Pinpoint the cell where the given text exists, returning its [x, y] midpoint coordinate. 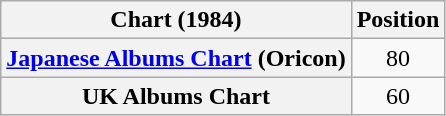
60 [398, 96]
Position [398, 20]
Chart (1984) [176, 20]
UK Albums Chart [176, 96]
80 [398, 58]
Japanese Albums Chart (Oricon) [176, 58]
